Locate the cell with the specified text and output its [x, y] center coordinate. 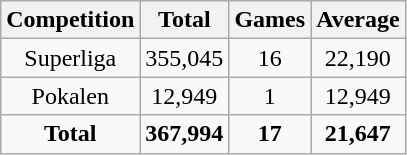
Pokalen [70, 96]
Average [358, 20]
Superliga [70, 58]
21,647 [358, 134]
355,045 [184, 58]
17 [270, 134]
1 [270, 96]
Games [270, 20]
22,190 [358, 58]
16 [270, 58]
Competition [70, 20]
367,994 [184, 134]
